Provide the [X, Y] coordinate of the cell's center where the given text is located.  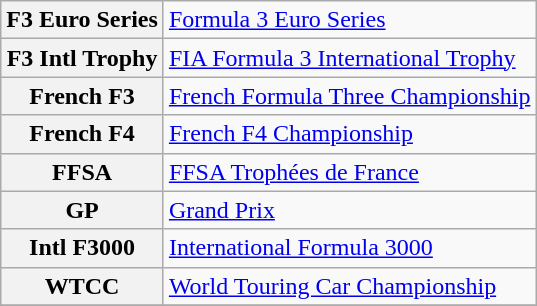
FIA Formula 3 International Trophy [350, 58]
International Formula 3000 [350, 248]
World Touring Car Championship [350, 286]
Formula 3 Euro Series [350, 20]
F3 Euro Series [82, 20]
Grand Prix [350, 210]
French F3 [82, 96]
French F4 Championship [350, 134]
F3 Intl Trophy [82, 58]
GP [82, 210]
FFSA [82, 172]
Intl F3000 [82, 248]
FFSA Trophées de France [350, 172]
French Formula Three Championship [350, 96]
WTCC [82, 286]
French F4 [82, 134]
